Extract the (x, y) coordinate from the center of the cell holding the provided text.  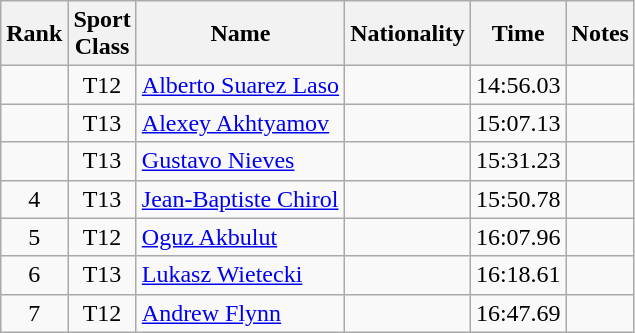
Alberto Suarez Laso (240, 85)
Lukasz Wietecki (240, 275)
Nationality (408, 34)
14:56.03 (518, 85)
Gustavo Nieves (240, 161)
15:50.78 (518, 199)
Name (240, 34)
Rank (34, 34)
16:07.96 (518, 237)
Notes (600, 34)
4 (34, 199)
6 (34, 275)
Jean-Baptiste Chirol (240, 199)
SportClass (102, 34)
16:47.69 (518, 313)
Oguz Akbulut (240, 237)
Time (518, 34)
Andrew Flynn (240, 313)
15:31.23 (518, 161)
5 (34, 237)
7 (34, 313)
16:18.61 (518, 275)
15:07.13 (518, 123)
Alexey Akhtyamov (240, 123)
